Return the (X, Y) coordinate for the center point of the cell that contains the specified text.  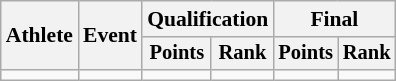
Qualification (208, 19)
Athlete (40, 36)
Event (110, 36)
Final (334, 19)
